Extract the (X, Y) coordinate from the center of the cell holding the provided text.  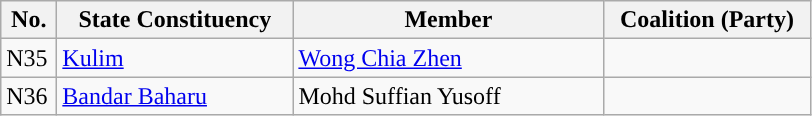
Kulim (175, 58)
N35 (29, 58)
Mohd Suffian Yusoff (448, 96)
Coalition (Party) (707, 20)
Member (448, 20)
Wong Chia Zhen (448, 58)
State Constituency (175, 20)
Bandar Baharu (175, 96)
N36 (29, 96)
No. (29, 20)
